Determine the (x, y) coordinate at the center of the cell enclosing the given text.  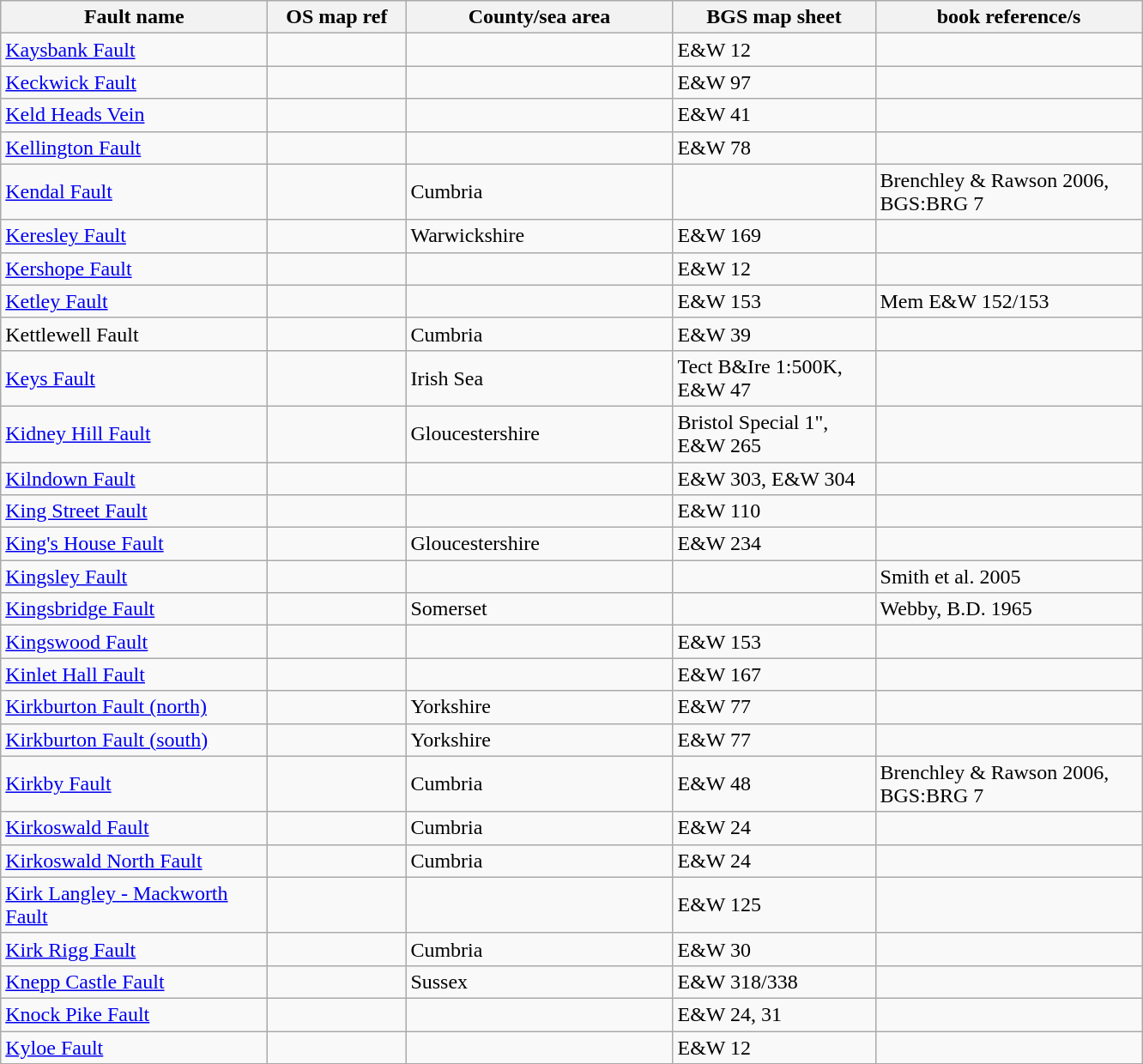
Kinlet Hall Fault (134, 674)
Keld Heads Vein (134, 115)
book reference/s (1009, 17)
E&W 167 (774, 674)
King's House Fault (134, 544)
OS map ref (336, 17)
E&W 39 (774, 334)
Knock Pike Fault (134, 1014)
Kirkburton Fault (south) (134, 740)
Kellington Fault (134, 148)
BGS map sheet (774, 17)
Irish Sea (539, 378)
Knepp Castle Fault (134, 982)
Kirkoswald North Fault (134, 861)
Kingsley Fault (134, 577)
Bristol Special 1", E&W 265 (774, 434)
E&W 110 (774, 511)
E&W 30 (774, 949)
Kirk Rigg Fault (134, 949)
Warwickshire (539, 236)
Kettlewell Fault (134, 334)
Fault name (134, 17)
Smith et al. 2005 (1009, 577)
E&W 169 (774, 236)
Kaysbank Fault (134, 50)
E&W 234 (774, 544)
Sussex (539, 982)
Kendal Fault (134, 192)
Kingswood Fault (134, 642)
Somerset (539, 609)
Kirkburton Fault (north) (134, 707)
Kyloe Fault (134, 1048)
Ketley Fault (134, 301)
King Street Fault (134, 511)
E&W 41 (774, 115)
Webby, B.D. 1965 (1009, 609)
County/sea area (539, 17)
Keckwick Fault (134, 82)
Kirk Langley - Mackworth Fault (134, 904)
Kershope Fault (134, 269)
E&W 125 (774, 904)
Kilndown Fault (134, 478)
E&W 318/338 (774, 982)
Kirkby Fault (134, 784)
E&W 48 (774, 784)
Kingsbridge Fault (134, 609)
Keresley Fault (134, 236)
E&W 24, 31 (774, 1014)
E&W 303, E&W 304 (774, 478)
Kirkoswald Fault (134, 828)
E&W 97 (774, 82)
Kidney Hill Fault (134, 434)
Keys Fault (134, 378)
Mem E&W 152/153 (1009, 301)
E&W 78 (774, 148)
Tect B&Ire 1:500K, E&W 47 (774, 378)
